Capture the cell that displays the provided text and extract its [x, y] central coordinate. 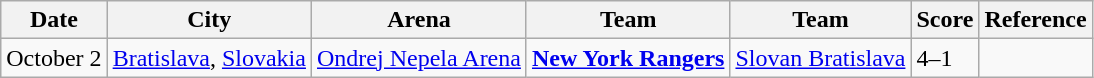
Date [54, 20]
Slovan Bratislava [820, 58]
Bratislava, Slovakia [209, 58]
4–1 [945, 58]
New York Rangers [628, 58]
Score [945, 20]
City [209, 20]
Arena [418, 20]
Ondrej Nepela Arena [418, 58]
Reference [1036, 20]
October 2 [54, 58]
